Output the [X, Y] coordinate of the center of the cell containing the given text.  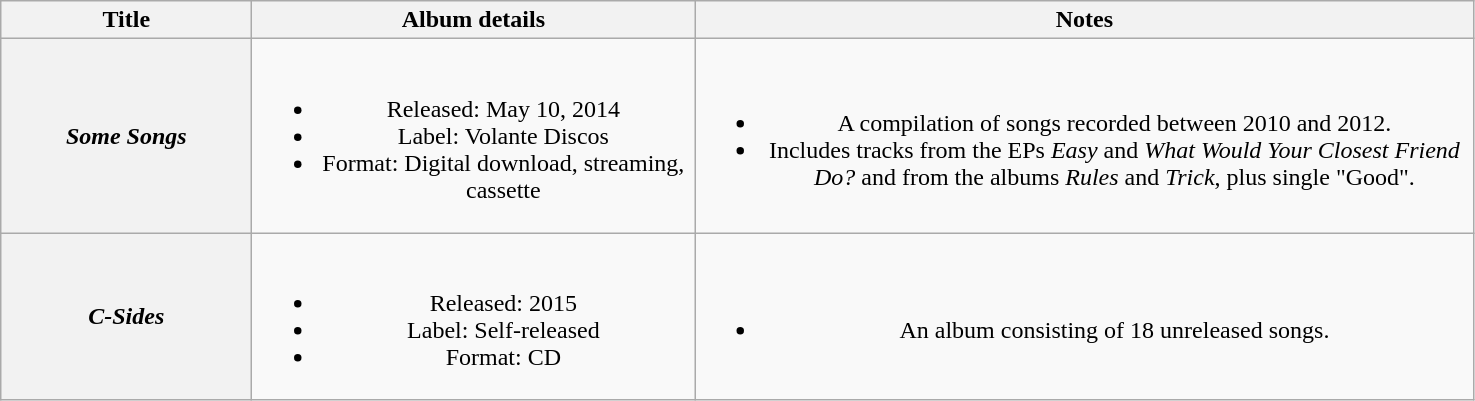
C-Sides [126, 316]
Notes [1084, 20]
An album consisting of 18 unreleased songs. [1084, 316]
Released: May 10, 2014Label: Volante DiscosFormat: Digital download, streaming, cassette [474, 136]
Title [126, 20]
Released: 2015Label: Self-releasedFormat: CD [474, 316]
Album details [474, 20]
Some Songs [126, 136]
